Output the (X, Y) coordinate of the center of the cell containing the given text.  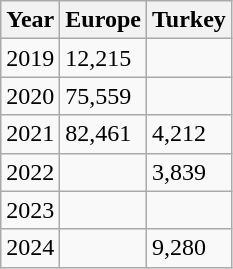
12,215 (104, 58)
Europe (104, 20)
75,559 (104, 96)
82,461 (104, 134)
Year (30, 20)
2024 (30, 248)
2019 (30, 58)
Turkey (188, 20)
2022 (30, 172)
2020 (30, 96)
2021 (30, 134)
3,839 (188, 172)
9,280 (188, 248)
2023 (30, 210)
4,212 (188, 134)
